Search for the cell housing the specified text and yield its [X, Y] center coordinate. 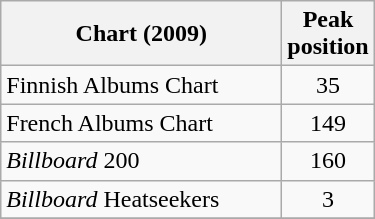
Peakposition [328, 34]
3 [328, 199]
Billboard Heatseekers [142, 199]
French Albums Chart [142, 123]
160 [328, 161]
Chart (2009) [142, 34]
35 [328, 85]
Billboard 200 [142, 161]
Finnish Albums Chart [142, 85]
149 [328, 123]
